Pinpoint the cell where the given text exists, returning its [X, Y] midpoint coordinate. 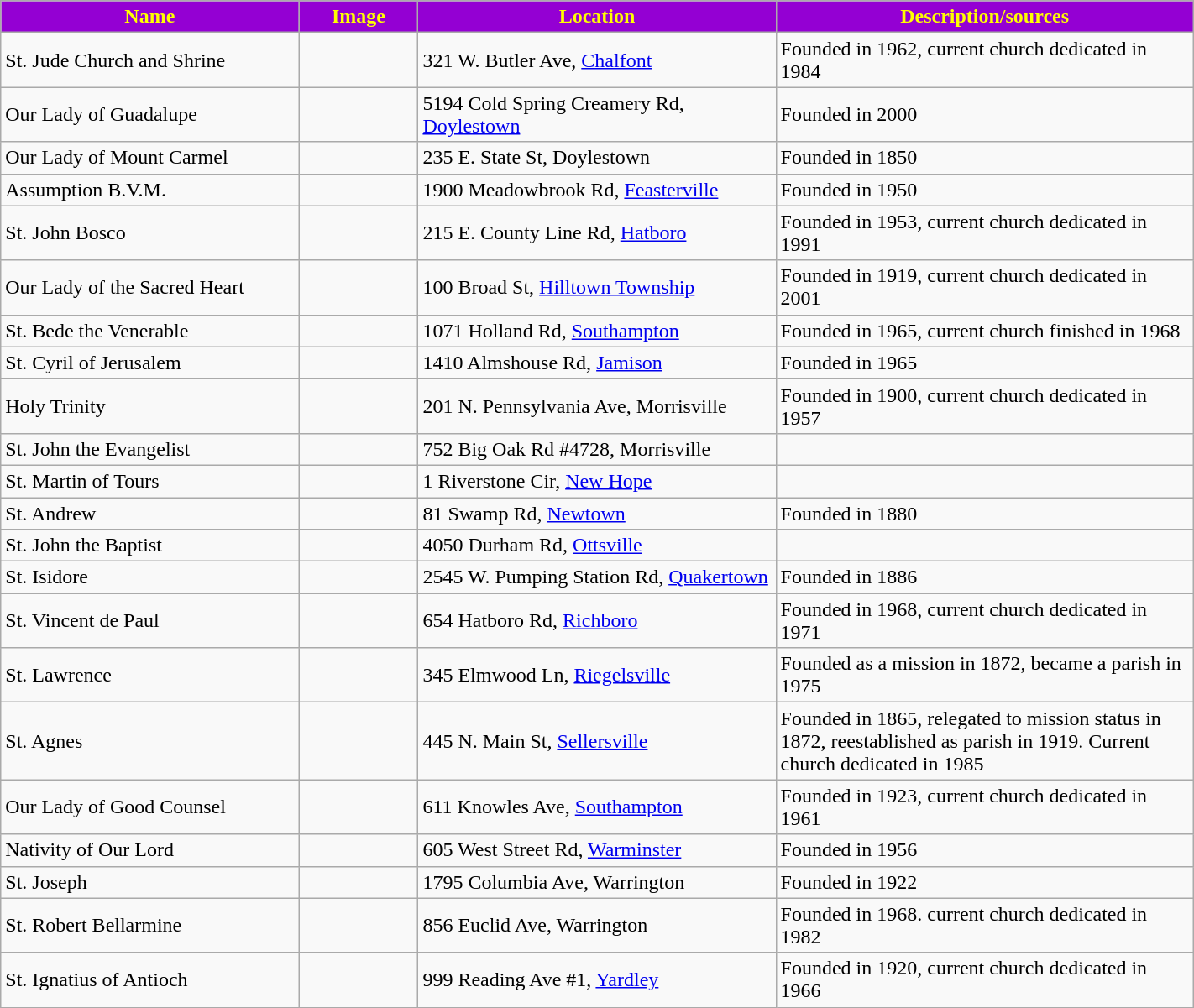
Founded in 1968. current church dedicated in 1982 [984, 925]
St. Andrew [149, 513]
81 Swamp Rd, Newtown [597, 513]
St. Jude Church and Shrine [149, 60]
Founded in 1968, current church dedicated in 1971 [984, 621]
215 E. County Line Rd, Hatboro [597, 233]
Founded in 1865, relegated to mission status in 1872, reestablished as parish in 1919. Current church dedicated in 1985 [984, 741]
St. John the Baptist [149, 546]
St. Lawrence [149, 675]
1795 Columbia Ave, Warrington [597, 882]
Description/sources [984, 17]
Location [597, 17]
100 Broad St, Hilltown Township [597, 287]
Founded in 1920, current church dedicated in 1966 [984, 980]
St. Cyril of Jerusalem [149, 363]
445 N. Main St, Sellersville [597, 741]
Nativity of Our Lord [149, 850]
Founded in 1950 [984, 190]
5194 Cold Spring Creamery Rd, Doylestown [597, 114]
Founded in 2000 [984, 114]
605 West Street Rd, Warminster [597, 850]
654 Hatboro Rd, Richboro [597, 621]
St. Vincent de Paul [149, 621]
4050 Durham Rd, Ottsville [597, 546]
St. John the Evangelist [149, 449]
St. Robert Bellarmine [149, 925]
Founded in 1965, current church finished in 1968 [984, 331]
St. Isidore [149, 577]
St. Ignatius of Antioch [149, 980]
Our Lady of Guadalupe [149, 114]
St. Agnes [149, 741]
Image [359, 17]
201 N. Pennsylvania Ave, Morrisville [597, 406]
Name [149, 17]
Founded in 1850 [984, 158]
Founded in 1880 [984, 513]
Founded in 1923, current church dedicated in 1961 [984, 807]
St. Martin of Tours [149, 481]
2545 W. Pumping Station Rd, Quakertown [597, 577]
235 E. State St, Doylestown [597, 158]
Founded as a mission in 1872, became a parish in 1975 [984, 675]
St. Bede the Venerable [149, 331]
Our Lady of Good Counsel [149, 807]
1 Riverstone Cir, New Hope [597, 481]
856 Euclid Ave, Warrington [597, 925]
752 Big Oak Rd #4728, Morrisville [597, 449]
Assumption B.V.M. [149, 190]
611 Knowles Ave, Southampton [597, 807]
St. John Bosco [149, 233]
Founded in 1965 [984, 363]
Founded in 1956 [984, 850]
Our Lady of the Sacred Heart [149, 287]
Founded in 1962, current church dedicated in 1984 [984, 60]
Founded in 1900, current church dedicated in 1957 [984, 406]
Founded in 1922 [984, 882]
345 Elmwood Ln, Riegelsville [597, 675]
999 Reading Ave #1, Yardley [597, 980]
321 W. Butler Ave, Chalfont [597, 60]
Holy Trinity [149, 406]
1410 Almshouse Rd, Jamison [597, 363]
Founded in 1919, current church dedicated in 2001 [984, 287]
Founded in 1886 [984, 577]
1071 Holland Rd, Southampton [597, 331]
St. Joseph [149, 882]
1900 Meadowbrook Rd, Feasterville [597, 190]
Our Lady of Mount Carmel [149, 158]
Founded in 1953, current church dedicated in 1991 [984, 233]
